Output the [x, y] coordinate of the center of the cell containing the given text.  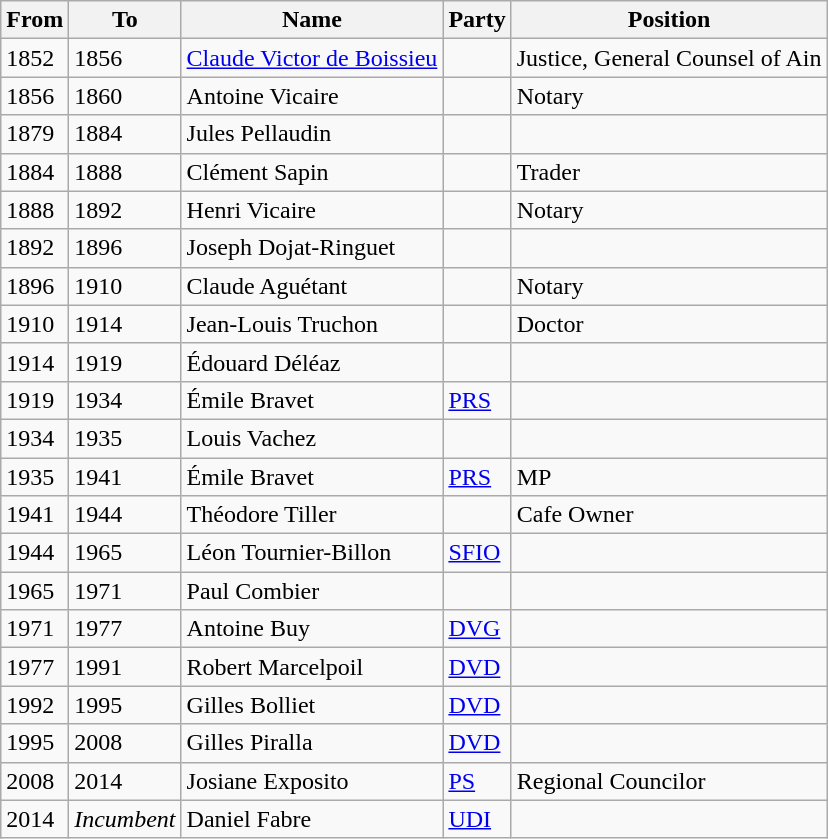
PS [477, 781]
To [125, 20]
Cafe Owner [669, 515]
Jean-Louis Truchon [312, 324]
Édouard Déléaz [312, 362]
Trader [669, 172]
Clément Sapin [312, 172]
Claude Aguétant [312, 286]
Gilles Piralla [312, 743]
Joseph Dojat-Ringuet [312, 248]
UDI [477, 819]
Doctor [669, 324]
Regional Councilor [669, 781]
Henri Vicaire [312, 210]
1879 [35, 134]
Antoine Vicaire [312, 96]
Gilles Bolliet [312, 705]
Louis Vachez [312, 438]
DVG [477, 629]
Incumbent [125, 819]
Théodore Tiller [312, 515]
1991 [125, 667]
1860 [125, 96]
Claude Victor de Boissieu [312, 58]
Jules Pellaudin [312, 134]
Antoine Buy [312, 629]
1852 [35, 58]
1992 [35, 705]
Paul Combier [312, 591]
Josiane Exposito [312, 781]
Party [477, 20]
From [35, 20]
Léon Tournier-Billon [312, 553]
Name [312, 20]
Position [669, 20]
SFIO [477, 553]
MP [669, 477]
Justice, General Counsel of Ain [669, 58]
Daniel Fabre [312, 819]
Robert Marcelpoil [312, 667]
